Output the (X, Y) coordinate of the center of the cell containing the given text.  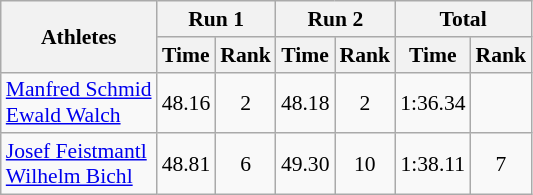
Total (463, 19)
48.18 (306, 102)
48.16 (186, 102)
48.81 (186, 164)
Athletes (79, 36)
10 (366, 164)
6 (246, 164)
Run 1 (216, 19)
49.30 (306, 164)
Josef FeistmantlWilhelm Bichl (79, 164)
7 (502, 164)
Run 2 (336, 19)
Manfred SchmidEwald Walch (79, 102)
1:36.34 (432, 102)
1:38.11 (432, 164)
